Find where the given text appears and provide that cell's center as [x, y] coordinate. 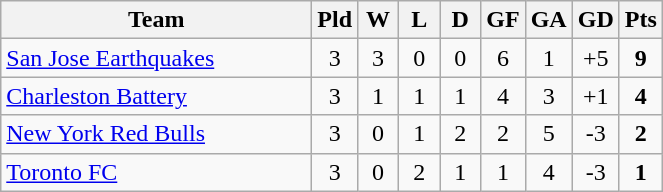
New York Red Bulls [156, 134]
GF [503, 20]
Pts [640, 20]
San Jose Earthquakes [156, 58]
5 [548, 134]
Team [156, 20]
Toronto FC [156, 172]
9 [640, 58]
Pld [335, 20]
GA [548, 20]
L [420, 20]
+5 [596, 58]
GD [596, 20]
6 [503, 58]
W [378, 20]
Charleston Battery [156, 96]
+1 [596, 96]
D [460, 20]
